Extract the [X, Y] coordinate from the center of the cell holding the provided text.  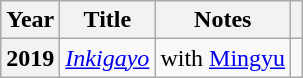
2019 [30, 58]
Inkigayo [108, 58]
with Mingyu [223, 58]
Year [30, 20]
Notes [223, 20]
Title [108, 20]
